Output the [x, y] coordinate of the center of the cell containing the given text.  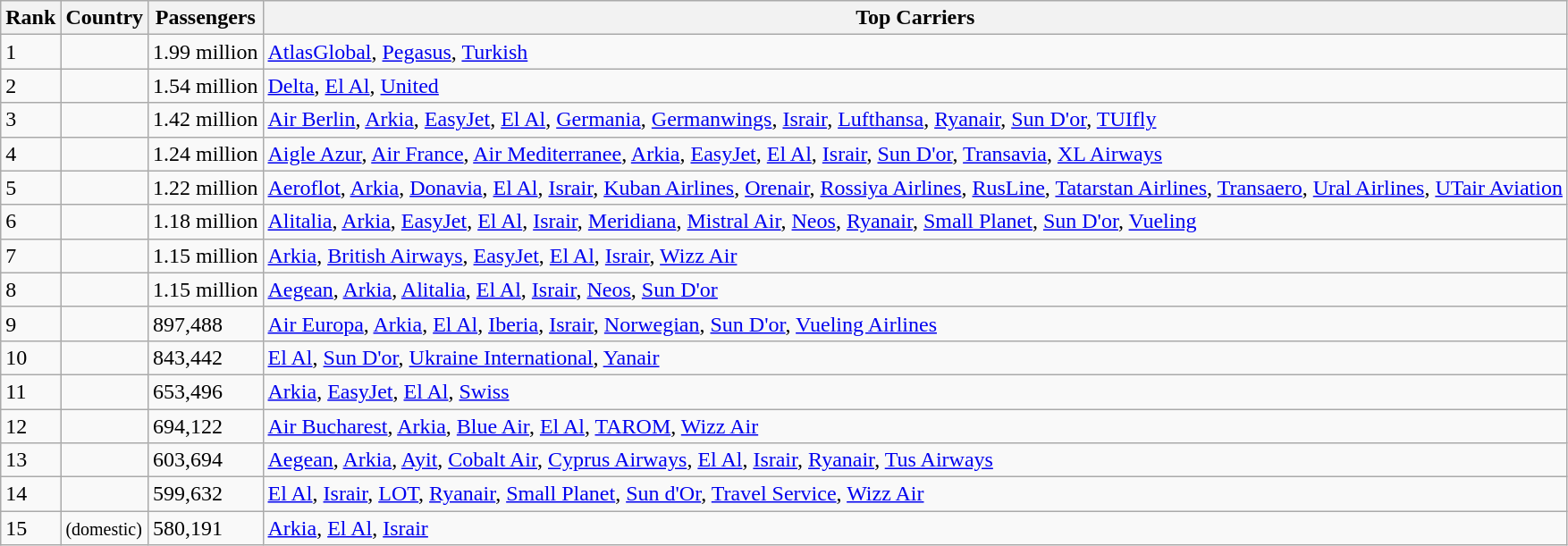
7 [30, 256]
1.99 million [206, 52]
Air Berlin, Arkia, EasyJet, El Al, Germania, Germanwings, Israir, Lufthansa, Ryanair, Sun D'or, TUIfly [915, 120]
1.18 million [206, 222]
15 [30, 528]
11 [30, 391]
Delta, El Al, United [915, 86]
Aegean, Arkia, Ayit, Cobalt Air, Cyprus Airways, El Al, Israir, Ryanair, Tus Airways [915, 460]
1.24 million [206, 154]
3 [30, 120]
Rank [30, 18]
843,442 [206, 357]
1 [30, 52]
Arkia, EasyJet, El Al, Swiss [915, 391]
9 [30, 323]
14 [30, 494]
10 [30, 357]
Arkia, British Airways, EasyJet, El Al, Israir, Wizz Air [915, 256]
Passengers [206, 18]
El Al, Sun D'or, Ukraine International, Yanair [915, 357]
El Al, Israir, LOT, Ryanair, Small Planet, Sun d'Or, Travel Service, Wizz Air [915, 494]
AtlasGlobal, Pegasus, Turkish [915, 52]
897,488 [206, 323]
Aigle Azur, Air France, Air Mediterranee, Arkia, EasyJet, El Al, Israir, Sun D'or, Transavia, XL Airways [915, 154]
Air Bucharest, Arkia, Blue Air, El Al, TAROM, Wizz Air [915, 426]
Top Carriers [915, 18]
2 [30, 86]
694,122 [206, 426]
599,632 [206, 494]
580,191 [206, 528]
Alitalia, Arkia, EasyJet, El Al, Israir, Meridiana, Mistral Air, Neos, Ryanair, Small Planet, Sun D'or, Vueling [915, 222]
Air Europa, Arkia, El Al, Iberia, Israir, Norwegian, Sun D'or, Vueling Airlines [915, 323]
1.42 million [206, 120]
12 [30, 426]
13 [30, 460]
Aegean, Arkia, Alitalia, El Al, Israir, Neos, Sun D'or [915, 290]
4 [30, 154]
653,496 [206, 391]
Country [105, 18]
Arkia, El Al, Israir [915, 528]
6 [30, 222]
8 [30, 290]
603,694 [206, 460]
(domestic) [105, 528]
1.54 million [206, 86]
1.22 million [206, 188]
5 [30, 188]
